From the cell containing the given text, extract its center point as [x, y] coordinate. 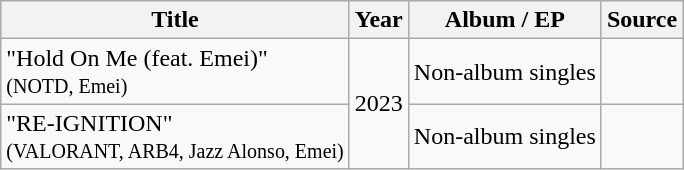
Title [176, 20]
2023 [378, 104]
Year [378, 20]
"RE-IGNITION"(VALORANT, ARB4, Jazz Alonso, Emei) [176, 136]
"Hold On Me (feat. Emei)"(NOTD, Emei) [176, 72]
Album / EP [504, 20]
Source [642, 20]
